Identify which cell holds the provided text, then report its (x, y) central coordinate. 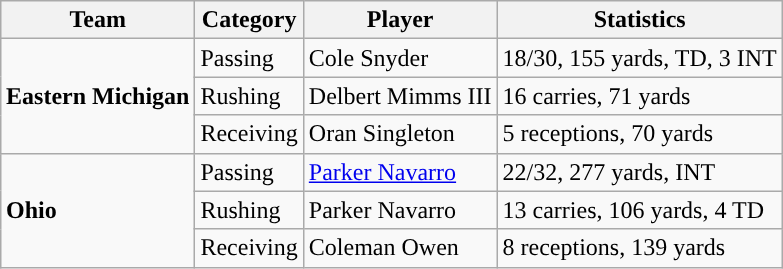
13 carries, 106 yards, 4 TD (640, 210)
Category (249, 20)
Statistics (640, 20)
Coleman Owen (400, 248)
Eastern Michigan (98, 96)
22/32, 277 yards, INT (640, 172)
18/30, 155 yards, TD, 3 INT (640, 58)
5 receptions, 70 yards (640, 134)
Cole Snyder (400, 58)
Oran Singleton (400, 134)
16 carries, 71 yards (640, 96)
Ohio (98, 210)
Player (400, 20)
8 receptions, 139 yards (640, 248)
Team (98, 20)
Delbert Mimms III (400, 96)
